Extract the (x, y) coordinate from the center of the cell holding the provided text.  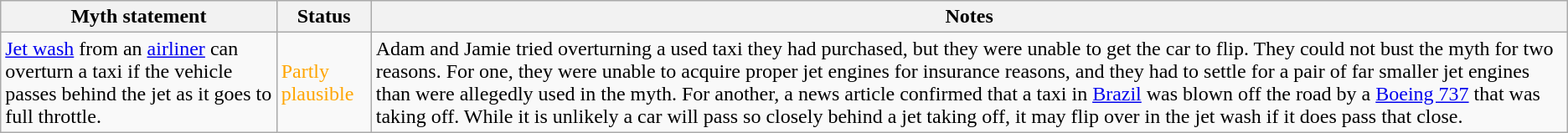
Notes (969, 17)
Myth statement (139, 17)
Status (323, 17)
Partly plausible (323, 82)
Jet wash from an airliner can overturn a taxi if the vehicle passes behind the jet as it goes to full throttle. (139, 82)
